Pinpoint the cell where the given text exists, returning its [x, y] midpoint coordinate. 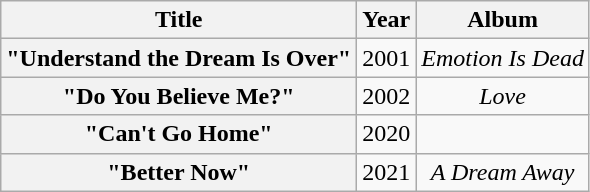
Year [386, 20]
Album [503, 20]
Emotion Is Dead [503, 58]
Love [503, 96]
A Dream Away [503, 172]
"Can't Go Home" [179, 134]
2001 [386, 58]
"Better Now" [179, 172]
"Understand the Dream Is Over" [179, 58]
2020 [386, 134]
2002 [386, 96]
"Do You Believe Me?" [179, 96]
Title [179, 20]
2021 [386, 172]
